Locate the cell with the specified text and output its (X, Y) center coordinate. 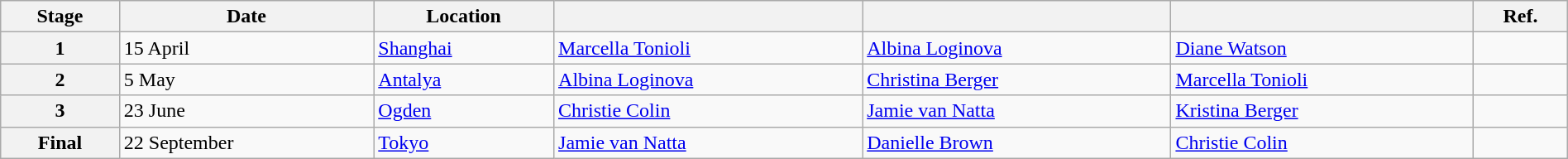
Final (60, 142)
Shanghai (464, 48)
22 September (246, 142)
Diane Watson (1322, 48)
5 May (246, 79)
Kristina Berger (1322, 111)
Christina Berger (1017, 79)
Ref. (1521, 17)
1 (60, 48)
2 (60, 79)
3 (60, 111)
15 April (246, 48)
Location (464, 17)
Stage (60, 17)
Date (246, 17)
Danielle Brown (1017, 142)
Antalya (464, 79)
Tokyo (464, 142)
23 June (246, 111)
Ogden (464, 111)
